For the text-containing cell, return its midpoint in [x, y] coordinate format. 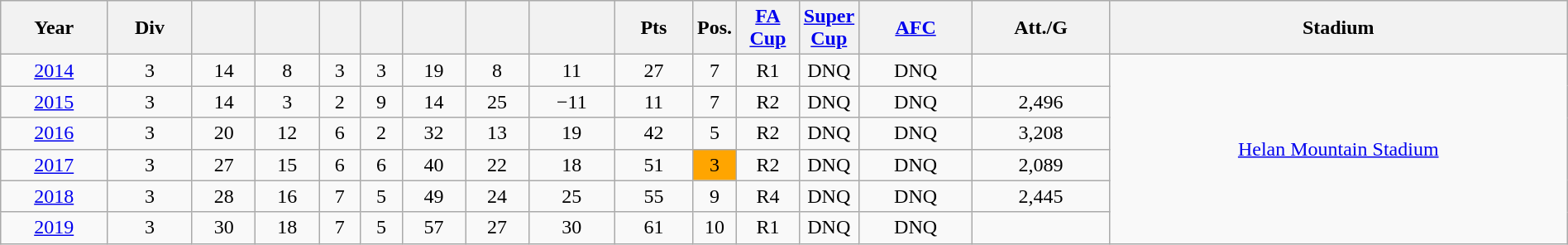
55 [653, 196]
Year [55, 28]
13 [498, 133]
42 [653, 133]
22 [498, 165]
Div [151, 28]
Stadium [1338, 28]
20 [223, 133]
3,208 [1040, 133]
2,089 [1040, 165]
49 [433, 196]
−11 [571, 102]
2015 [55, 102]
2019 [55, 228]
28 [223, 196]
24 [498, 196]
10 [715, 228]
AFC [915, 28]
32 [433, 133]
2,445 [1040, 196]
51 [653, 165]
61 [653, 228]
2017 [55, 165]
16 [288, 196]
Att./G [1040, 28]
R4 [768, 196]
FA Cup [768, 28]
2016 [55, 133]
2,496 [1040, 102]
40 [433, 165]
15 [288, 165]
Pos. [715, 28]
57 [433, 228]
12 [288, 133]
2014 [55, 70]
Super Cup [829, 28]
2018 [55, 196]
Pts [653, 28]
Helan Mountain Stadium [1338, 149]
